Return the (X, Y) coordinate for the center point of the cell that contains the specified text.  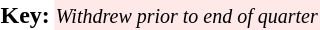
Withdrew prior to end of quarter (186, 15)
